Locate the cell with the specified text and output its (X, Y) center coordinate. 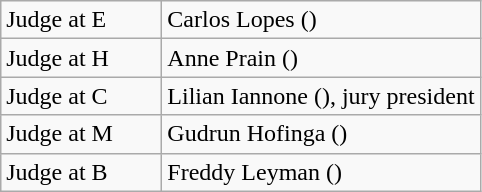
Anne Prain () (321, 58)
Gudrun Hofinga () (321, 134)
Judge at M (82, 134)
Lilian Iannone (), jury president (321, 96)
Carlos Lopes () (321, 20)
Judge at B (82, 172)
Judge at H (82, 58)
Judge at C (82, 96)
Judge at E (82, 20)
Freddy Leyman () (321, 172)
